Locate the cell with the specified text and output its [x, y] center coordinate. 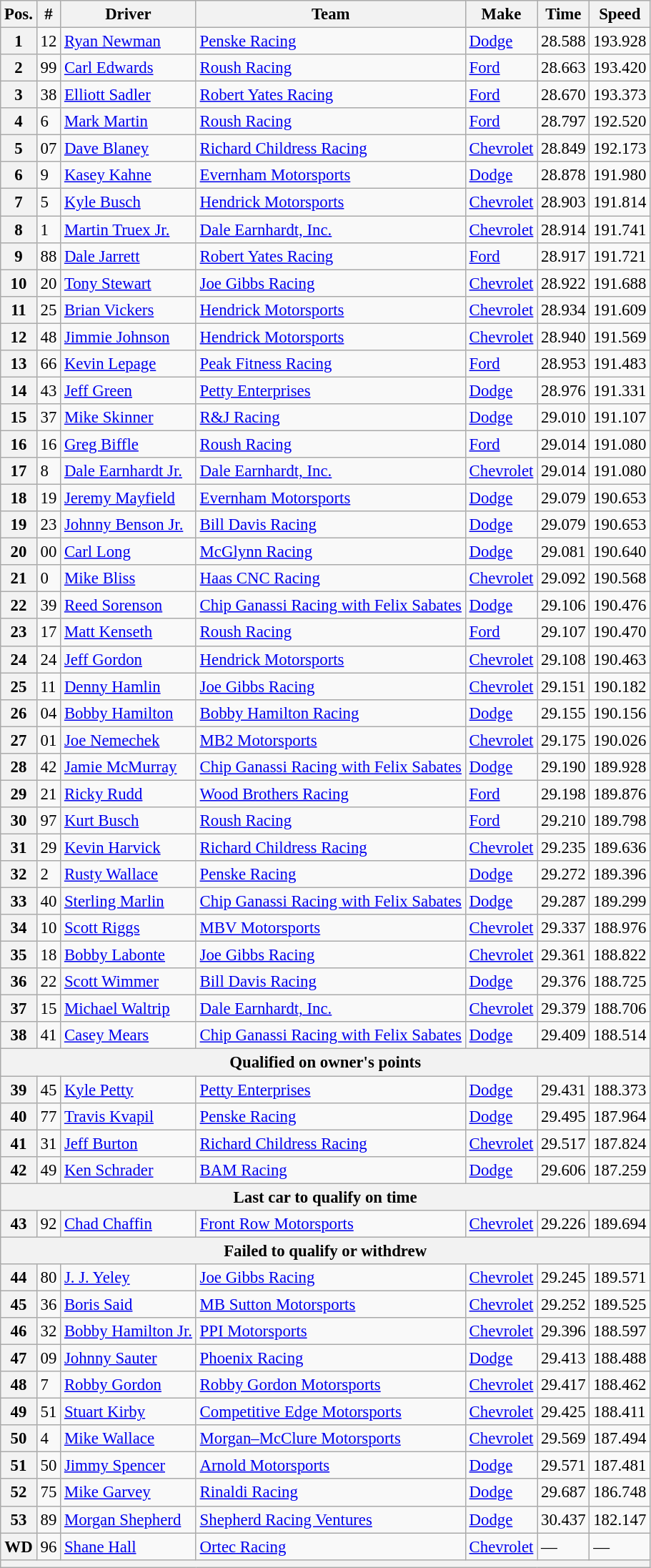
Tony Stewart [129, 283]
Boris Said [129, 1304]
Rusty Wallace [129, 874]
Carl Long [129, 552]
192.173 [620, 149]
29.287 [563, 902]
29.245 [563, 1278]
29.226 [563, 1224]
29.106 [563, 606]
29.252 [563, 1304]
Jeremy Mayfield [129, 498]
MB2 Motorsports [330, 740]
190.568 [620, 578]
29.151 [563, 686]
29.108 [563, 659]
Johnny Sauter [129, 1359]
Jeff Burton [129, 1143]
28.934 [563, 310]
30.437 [563, 1519]
29.571 [563, 1466]
Kevin Lepage [129, 364]
89 [49, 1519]
189.299 [620, 902]
75 [49, 1493]
28.914 [563, 230]
187.481 [620, 1466]
99 [49, 68]
PPI Motorsports [330, 1331]
07 [49, 149]
28.922 [563, 283]
Martin Truex Jr. [129, 230]
Make [501, 14]
Haas CNC Racing [330, 578]
28.849 [563, 149]
# [49, 14]
96 [49, 1547]
29.606 [563, 1170]
Travis Kvapil [129, 1116]
Chad Chaffin [129, 1224]
Ryan Newman [129, 41]
29.272 [563, 874]
28.670 [563, 95]
46 [19, 1331]
Jeff Gordon [129, 659]
29.337 [563, 928]
193.928 [620, 41]
Brian Vickers [129, 310]
Matt Kenseth [129, 633]
47 [19, 1359]
29.107 [563, 633]
191.483 [620, 364]
190.640 [620, 552]
188.706 [620, 1009]
190.476 [620, 606]
28.940 [563, 337]
35 [19, 955]
McGlynn Racing [330, 552]
Peak Fitness Racing [330, 364]
Bobby Hamilton Racing [330, 713]
188.462 [620, 1385]
29.190 [563, 767]
Shane Hall [129, 1547]
Stuart Kirby [129, 1412]
Kurt Busch [129, 821]
Mike Bliss [129, 578]
Time [563, 14]
Mike Wallace [129, 1439]
66 [49, 364]
29.396 [563, 1331]
191.609 [620, 310]
29.081 [563, 552]
188.411 [620, 1412]
Dave Blaney [129, 149]
00 [49, 552]
29.361 [563, 955]
Jimmy Spencer [129, 1466]
Qualified on owner's points [326, 1062]
191.107 [620, 418]
Kyle Petty [129, 1090]
190.182 [620, 686]
Reed Sorenson [129, 606]
29.092 [563, 578]
Ricky Rudd [129, 794]
29.155 [563, 713]
Front Row Motorsports [330, 1224]
34 [19, 928]
28 [19, 767]
189.396 [620, 874]
Driver [129, 14]
Ken Schrader [129, 1170]
28.903 [563, 202]
Kevin Harvick [129, 847]
189.636 [620, 847]
189.876 [620, 794]
182.147 [620, 1519]
80 [49, 1278]
44 [19, 1278]
R&J Racing [330, 418]
188.373 [620, 1090]
Carl Edwards [129, 68]
191.569 [620, 337]
191.331 [620, 390]
88 [49, 256]
MBV Motorsports [330, 928]
WD [19, 1547]
Ortec Racing [330, 1547]
29.425 [563, 1412]
187.964 [620, 1116]
28.917 [563, 256]
Sterling Marlin [129, 902]
188.514 [620, 1036]
28.976 [563, 390]
Jeff Green [129, 390]
Morgan Shepherd [129, 1519]
193.373 [620, 95]
97 [49, 821]
29.198 [563, 794]
Pos. [19, 14]
188.597 [620, 1331]
09 [49, 1359]
Mark Martin [129, 122]
Elliott Sadler [129, 95]
13 [19, 364]
188.488 [620, 1359]
29.413 [563, 1359]
28.878 [563, 175]
189.928 [620, 767]
192.520 [620, 122]
190.470 [620, 633]
29.417 [563, 1385]
Dale Earnhardt Jr. [129, 471]
Dale Jarrett [129, 256]
Shepherd Racing Ventures [330, 1519]
92 [49, 1224]
Scott Wimmer [129, 982]
29.376 [563, 982]
Johnny Benson Jr. [129, 525]
Team [330, 14]
191.741 [620, 230]
Jimmie Johnson [129, 337]
Phoenix Racing [330, 1359]
191.721 [620, 256]
0 [49, 578]
28.588 [563, 41]
188.725 [620, 982]
Competitive Edge Motorsports [330, 1412]
27 [19, 740]
28.797 [563, 122]
Greg Biffle [129, 444]
29.175 [563, 740]
190.156 [620, 713]
Failed to qualify or withdrew [326, 1251]
189.798 [620, 821]
189.525 [620, 1304]
193.420 [620, 68]
189.571 [620, 1278]
MB Sutton Motorsports [330, 1304]
Rinaldi Racing [330, 1493]
29.210 [563, 821]
29.431 [563, 1090]
Michael Waltrip [129, 1009]
Joe Nemechek [129, 740]
3 [19, 95]
Morgan–McClure Motorsports [330, 1439]
190.463 [620, 659]
29.687 [563, 1493]
BAM Racing [330, 1170]
Bobby Labonte [129, 955]
188.822 [620, 955]
Mike Garvey [129, 1493]
188.976 [620, 928]
191.814 [620, 202]
Wood Brothers Racing [330, 794]
191.980 [620, 175]
Kyle Busch [129, 202]
189.694 [620, 1224]
28.663 [563, 68]
Bobby Hamilton Jr. [129, 1331]
52 [19, 1493]
186.748 [620, 1493]
26 [19, 713]
190.026 [620, 740]
Robby Gordon Motorsports [330, 1385]
Kasey Kahne [129, 175]
53 [19, 1519]
30 [19, 821]
33 [19, 902]
191.688 [620, 283]
Speed [620, 14]
29.409 [563, 1036]
29.379 [563, 1009]
14 [19, 390]
28.953 [563, 364]
Robby Gordon [129, 1385]
29.495 [563, 1116]
187.259 [620, 1170]
29.517 [563, 1143]
J. J. Yeley [129, 1278]
Arnold Motorsports [330, 1466]
01 [49, 740]
Bobby Hamilton [129, 713]
29.010 [563, 418]
Mike Skinner [129, 418]
Last car to qualify on time [326, 1197]
Denny Hamlin [129, 686]
Casey Mears [129, 1036]
187.824 [620, 1143]
Jamie McMurray [129, 767]
29.569 [563, 1439]
187.494 [620, 1439]
77 [49, 1116]
Scott Riggs [129, 928]
29.235 [563, 847]
04 [49, 713]
